Search for the cell housing the specified text and yield its (x, y) center coordinate. 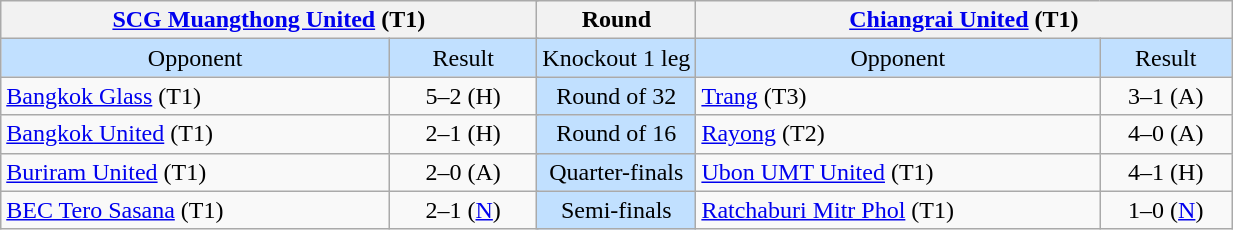
Trang (T3) (898, 96)
4–1 (H) (1166, 172)
Round (616, 20)
Quarter-finals (616, 172)
Bangkok United (T1) (196, 134)
3–1 (A) (1166, 96)
Rayong (T2) (898, 134)
2–1 (H) (464, 134)
Round of 32 (616, 96)
1–0 (N) (1166, 210)
Ratchaburi Mitr Phol (T1) (898, 210)
Semi-finals (616, 210)
Knockout 1 leg (616, 58)
Ubon UMT United (T1) (898, 172)
2–1 (N) (464, 210)
Round of 16 (616, 134)
Bangkok Glass (T1) (196, 96)
SCG Muangthong United (T1) (269, 20)
5–2 (H) (464, 96)
4–0 (A) (1166, 134)
Chiangrai United (T1) (964, 20)
2–0 (A) (464, 172)
BEC Tero Sasana (T1) (196, 210)
Buriram United (T1) (196, 172)
